Scan for the cell matching the given text and deliver its (X, Y) coordinate at center. 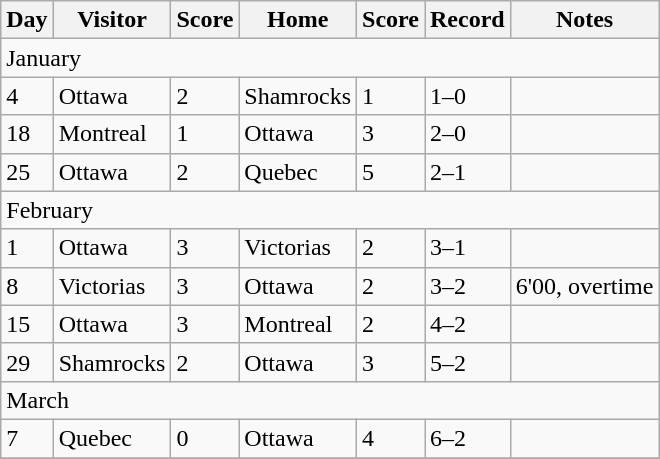
January (330, 58)
5–2 (467, 362)
0 (205, 438)
3–2 (467, 286)
3–1 (467, 248)
25 (27, 172)
March (330, 400)
29 (27, 362)
6'00, overtime (584, 286)
Home (298, 20)
6–2 (467, 438)
Day (27, 20)
8 (27, 286)
2–1 (467, 172)
18 (27, 134)
February (330, 210)
7 (27, 438)
Record (467, 20)
2–0 (467, 134)
15 (27, 324)
5 (391, 172)
Visitor (112, 20)
1–0 (467, 96)
Notes (584, 20)
4–2 (467, 324)
